Return (X, Y) of the center of cell containing provided text 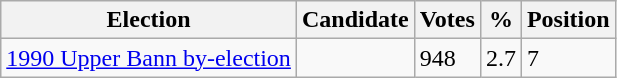
Candidate (355, 20)
% (500, 20)
1990 Upper Bann by-election (149, 58)
7 (568, 58)
Election (149, 20)
Position (568, 20)
Votes (447, 20)
948 (447, 58)
2.7 (500, 58)
